For the text-containing cell, return its midpoint in (X, Y) coordinate format. 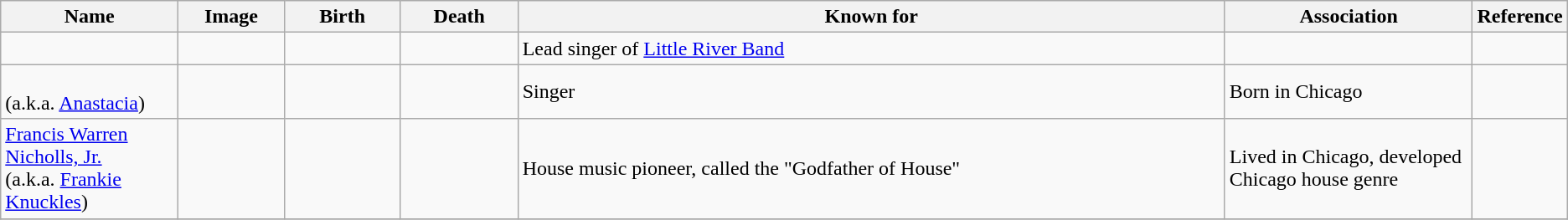
Death (459, 17)
House music pioneer, called the "Godfather of House" (871, 169)
(a.k.a. Anastacia) (90, 92)
Name (90, 17)
Francis Warren Nicholls, Jr.(a.k.a. Frankie Knuckles) (90, 169)
Reference (1519, 17)
Born in Chicago (1349, 92)
Association (1349, 17)
Lead singer of Little River Band (871, 49)
Singer (871, 92)
Known for (871, 17)
Lived in Chicago, developed Chicago house genre (1349, 169)
Birth (342, 17)
Image (231, 17)
